Capture the cell that displays the provided text and extract its (X, Y) central coordinate. 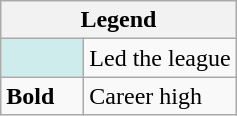
Career high (160, 96)
Led the league (160, 58)
Bold (42, 96)
Legend (118, 20)
